Provide the (x, y) coordinate of the cell's center where the given text is located.  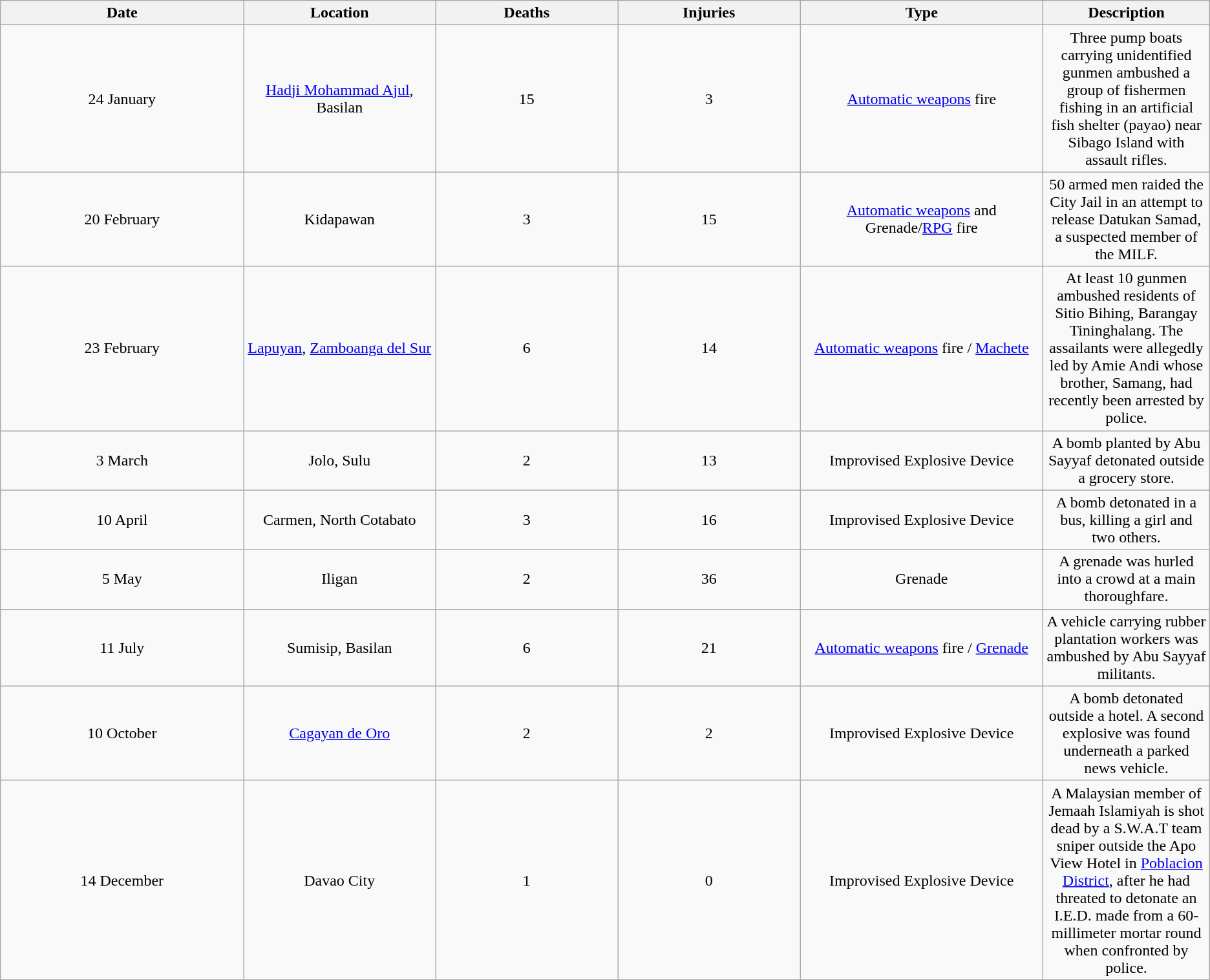
Automatic weapons fire (922, 98)
3 March (122, 460)
14 (709, 348)
Hadji Mohammad Ajul, Basilan (340, 98)
50 armed men raided the City Jail in an attempt to release Datukan Samad, a suspected member of the MILF. (1126, 219)
5 May (122, 579)
Description (1126, 13)
24 January (122, 98)
Lapuyan, Zamboanga del Sur (340, 348)
Automatic weapons and Grenade/RPG fire (922, 219)
A bomb detonated in a bus, killing a girl and two others. (1126, 520)
0 (709, 880)
Carmen, North Cotabato (340, 520)
20 February (122, 219)
13 (709, 460)
Deaths (527, 13)
Injuries (709, 13)
Sumisip, Basilan (340, 648)
Grenade (922, 579)
A vehicle carrying rubber plantation workers was ambushed by Abu Sayyaf militants. (1126, 648)
Jolo, Sulu (340, 460)
A bomb planted by Abu Sayyaf detonated outside a grocery store. (1126, 460)
Iligan (340, 579)
14 December (122, 880)
Cagayan de Oro (340, 733)
Date (122, 13)
10 October (122, 733)
Automatic weapons fire / Machete (922, 348)
16 (709, 520)
23 February (122, 348)
Type (922, 13)
10 April (122, 520)
1 (527, 880)
A bomb detonated outside a hotel. A second explosive was found underneath a parked news vehicle. (1126, 733)
11 July (122, 648)
A grenade was hurled into a crowd at a main thoroughfare. (1126, 579)
Automatic weapons fire / Grenade (922, 648)
Kidapawan (340, 219)
36 (709, 579)
21 (709, 648)
Davao City (340, 880)
Location (340, 13)
